Pinpoint the cell where the given text exists, returning its [x, y] midpoint coordinate. 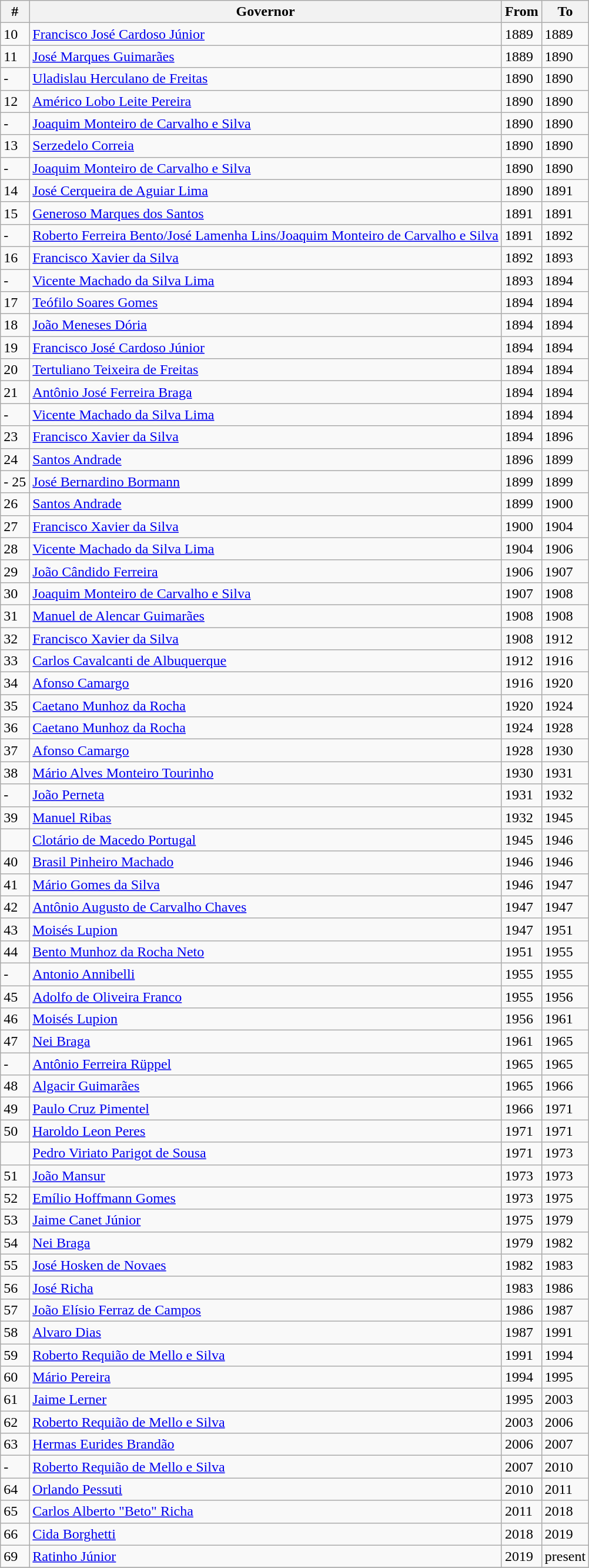
38 [15, 773]
Cida Borghetti [266, 1534]
Uladislau Herculano de Freitas [266, 79]
31 [15, 616]
49 [15, 1109]
51 [15, 1176]
11 [15, 56]
Ratinho Júnior [266, 1556]
52 [15, 1198]
Antônio Ferreira Rüppel [266, 1064]
José Richa [266, 1287]
30 [15, 593]
21 [15, 392]
Jaime Canet Júnior [266, 1220]
46 [15, 1019]
Américo Lobo Leite Pereira [266, 101]
50 [15, 1131]
35 [15, 706]
69 [15, 1556]
Paulo Cruz Pimentel [266, 1109]
47 [15, 1042]
14 [15, 191]
26 [15, 504]
17 [15, 303]
65 [15, 1512]
48 [15, 1086]
43 [15, 929]
João Elísio Ferraz de Campos [266, 1310]
63 [15, 1444]
José Hosken de Novaes [266, 1265]
64 [15, 1489]
João Perneta [266, 795]
Clotário de Macedo Portugal [266, 840]
58 [15, 1332]
Carlos Cavalcanti de Albuquerque [266, 661]
present [565, 1556]
12 [15, 101]
44 [15, 952]
41 [15, 885]
Tertuliano Teixeira de Freitas [266, 370]
Serzedelo Correia [266, 146]
Mário Gomes da Silva [266, 885]
56 [15, 1287]
João Mansur [266, 1176]
Emílio Hoffmann Gomes [266, 1198]
José Bernardino Bormann [266, 482]
João Meneses Dória [266, 325]
João Cândido Ferreira [266, 571]
Mário Alves Monteiro Tourinho [266, 773]
Teófilo Soares Gomes [266, 303]
15 [15, 213]
66 [15, 1534]
29 [15, 571]
27 [15, 526]
54 [15, 1243]
32 [15, 638]
Brasil Pinheiro Machado [266, 862]
16 [15, 258]
Antônio José Ferreira Braga [266, 392]
Mário Pereira [266, 1377]
To [565, 12]
Adolfo de Oliveira Franco [266, 997]
45 [15, 997]
33 [15, 661]
18 [15, 325]
23 [15, 437]
19 [15, 348]
Pedro Viriato Parigot de Sousa [266, 1153]
42 [15, 907]
53 [15, 1220]
Manuel Ribas [266, 818]
39 [15, 818]
10 [15, 34]
Antonio Annibelli [266, 974]
- 25 [15, 482]
Generoso Marques dos Santos [266, 213]
60 [15, 1377]
Jaime Lerner [266, 1400]
61 [15, 1400]
José Marques Guimarães [266, 56]
Alvaro Dias [266, 1332]
José Cerqueira de Aguiar Lima [266, 191]
59 [15, 1355]
# [15, 12]
Manuel de Alencar Guimarães [266, 616]
13 [15, 146]
28 [15, 549]
Governor [266, 12]
Hermas Eurides Brandão [266, 1444]
40 [15, 862]
37 [15, 750]
Roberto Ferreira Bento/José Lamenha Lins/Joaquim Monteiro de Carvalho e Silva [266, 235]
Orlando Pessuti [266, 1489]
Bento Munhoz da Rocha Neto [266, 952]
Haroldo Leon Peres [266, 1131]
Algacir Guimarães [266, 1086]
55 [15, 1265]
From [521, 12]
20 [15, 370]
34 [15, 683]
57 [15, 1310]
Carlos Alberto "Beto" Richa [266, 1512]
62 [15, 1422]
36 [15, 728]
24 [15, 459]
Antônio Augusto de Carvalho Chaves [266, 907]
